Locate the cell with the specified text and output its (X, Y) center coordinate. 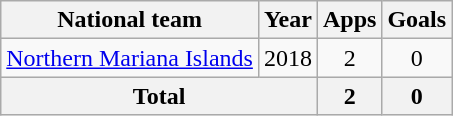
Northern Mariana Islands (130, 58)
Year (288, 20)
Total (160, 96)
2018 (288, 58)
Goals (417, 20)
Apps (349, 20)
National team (130, 20)
